Provide the (x, y) coordinate of the cell's center where the given text is located.  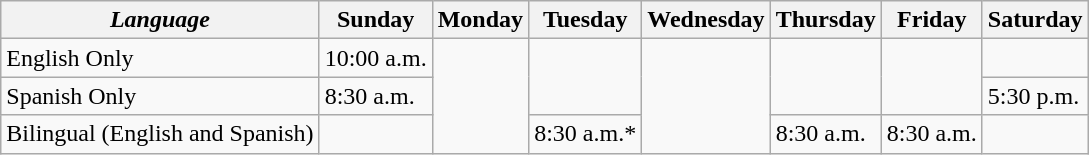
Friday (932, 20)
10:00 a.m. (376, 58)
Wednesday (706, 20)
English Only (160, 58)
Language (160, 20)
Monday (480, 20)
Saturday (1035, 20)
Thursday (826, 20)
Bilingual (English and Spanish) (160, 134)
5:30 p.m. (1035, 96)
Sunday (376, 20)
Spanish Only (160, 96)
8:30 a.m.* (586, 134)
Tuesday (586, 20)
